Output the [X, Y] coordinate of the center of the cell containing the given text.  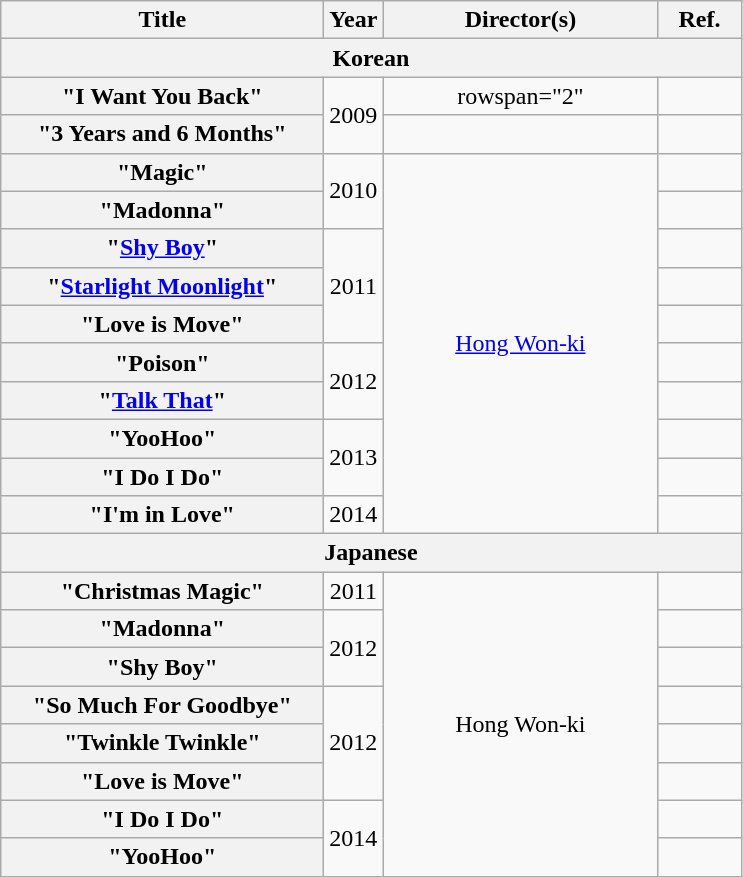
"So Much For Goodbye" [162, 705]
2009 [354, 115]
2013 [354, 457]
Title [162, 20]
rowspan="2" [520, 96]
"Poison" [162, 362]
Year [354, 20]
"3 Years and 6 Months" [162, 134]
"I Want You Back" [162, 96]
"Twinkle Twinkle" [162, 743]
2010 [354, 191]
"Talk That" [162, 400]
Director(s) [520, 20]
Korean [371, 58]
"Christmas Magic" [162, 591]
"Starlight Moonlight" [162, 286]
"I'm in Love" [162, 515]
Japanese [371, 553]
"Magic" [162, 172]
Ref. [700, 20]
